Return [x, y] of the center of cell containing provided text 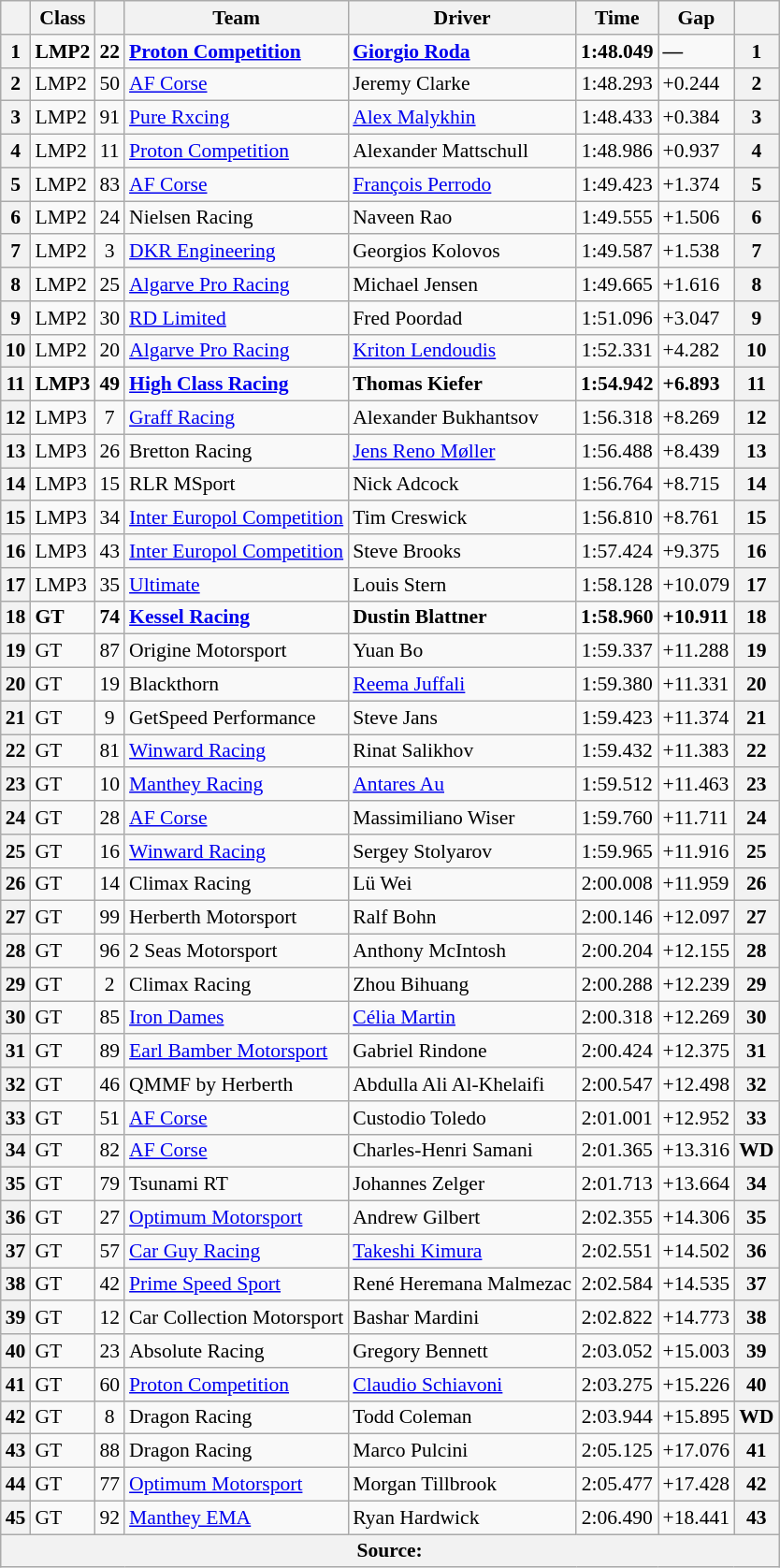
2:01.001 [617, 1118]
Massimiliano Wiser [462, 818]
85 [109, 1018]
+9.375 [697, 551]
+12.952 [697, 1118]
Gregory Bennett [462, 1351]
Jeremy Clarke [462, 84]
1:49.665 [617, 284]
Takeshi Kimura [462, 1251]
+4.282 [697, 351]
1:49.587 [617, 252]
2:02.355 [617, 1218]
+15.895 [697, 1417]
Ryan Hardwick [462, 1517]
Bretton Racing [236, 451]
Todd Coleman [462, 1417]
1:48.433 [617, 118]
+14.535 [697, 1285]
Nielsen Racing [236, 218]
Bashar Mardini [462, 1318]
2:00.547 [617, 1084]
— [697, 51]
46 [109, 1084]
Yuan Bo [462, 651]
2:02.551 [617, 1251]
Marco Pulcini [462, 1451]
Iron Dames [236, 1018]
44 [16, 1485]
QMMF by Herberth [236, 1084]
1:58.128 [617, 585]
+15.226 [697, 1385]
Gabriel Rindone [462, 1052]
Kessel Racing [236, 617]
Reema Juffali [462, 685]
1:58.960 [617, 617]
2:00.288 [617, 984]
+1.506 [697, 218]
Car Collection Motorsport [236, 1318]
Graff Racing [236, 418]
Class [62, 18]
Antares Au [462, 785]
2:00.008 [617, 884]
Dustin Blattner [462, 617]
1:48.293 [617, 84]
Zhou Bihuang [462, 984]
Jens Reno Møller [462, 451]
79 [109, 1184]
Blackthorn [236, 685]
1:48.986 [617, 152]
Ultimate [236, 585]
Herberth Motorsport [236, 918]
1:51.096 [617, 318]
Georgios Kolovos [462, 252]
+15.003 [697, 1351]
2:03.052 [617, 1351]
Lü Wei [462, 884]
2:05.125 [617, 1451]
1:59.423 [617, 718]
74 [109, 617]
1:56.488 [617, 451]
Sergey Stolyarov [462, 851]
Steve Brooks [462, 551]
91 [109, 118]
2:00.146 [617, 918]
1:52.331 [617, 351]
Nick Adcock [462, 485]
+12.498 [697, 1084]
DKR Engineering [236, 252]
1:59.760 [617, 818]
2:02.584 [617, 1285]
+12.239 [697, 984]
Absolute Racing [236, 1351]
1:59.512 [617, 785]
88 [109, 1451]
+11.331 [697, 685]
+3.047 [697, 318]
2:01.713 [617, 1184]
Giorgio Roda [462, 51]
+11.959 [697, 884]
+11.463 [697, 785]
Gap [697, 18]
83 [109, 184]
Michael Jensen [462, 284]
2:00.318 [617, 1018]
Team [236, 18]
2 Seas Motorsport [236, 951]
François Perrodo [462, 184]
Charles-Henri Samani [462, 1151]
Source: [390, 1551]
+0.244 [697, 84]
+18.441 [697, 1517]
+14.306 [697, 1218]
+11.916 [697, 851]
+13.664 [697, 1184]
45 [16, 1517]
2:00.424 [617, 1052]
+11.374 [697, 718]
77 [109, 1485]
+13.316 [697, 1151]
2:01.365 [617, 1151]
+1.538 [697, 252]
1:54.942 [617, 385]
High Class Racing [236, 385]
2:00.204 [617, 951]
2:02.822 [617, 1318]
+12.155 [697, 951]
+1.374 [697, 184]
Anthony McIntosh [462, 951]
Earl Bamber Motorsport [236, 1052]
1:56.318 [617, 418]
Custodio Toledo [462, 1118]
+6.893 [697, 385]
Alexander Bukhantsov [462, 418]
+14.773 [697, 1318]
Claudio Schiavoni [462, 1385]
2:06.490 [617, 1517]
+10.079 [697, 585]
82 [109, 1151]
René Heremana Malmezac [462, 1285]
Johannes Zelger [462, 1184]
+0.384 [697, 118]
GetSpeed Performance [236, 718]
1:56.764 [617, 485]
Andrew Gilbert [462, 1218]
51 [109, 1118]
+0.937 [697, 152]
1:49.555 [617, 218]
92 [109, 1517]
50 [109, 84]
Kriton Lendoudis [462, 351]
+14.502 [697, 1251]
1:56.810 [617, 518]
+12.269 [697, 1018]
+8.715 [697, 485]
Célia Martin [462, 1018]
Origine Motorsport [236, 651]
+12.097 [697, 918]
1:48.049 [617, 51]
96 [109, 951]
+11.383 [697, 751]
89 [109, 1052]
Alexander Mattschull [462, 152]
Tsunami RT [236, 1184]
2:05.477 [617, 1485]
87 [109, 651]
Manthey Racing [236, 785]
Pure Rxcing [236, 118]
+1.616 [697, 284]
1:59.965 [617, 851]
+8.439 [697, 451]
Car Guy Racing [236, 1251]
Naveen Rao [462, 218]
+17.428 [697, 1485]
99 [109, 918]
Tim Creswick [462, 518]
+8.761 [697, 518]
57 [109, 1251]
Thomas Kiefer [462, 385]
+8.269 [697, 418]
1:59.432 [617, 751]
Louis Stern [462, 585]
2:03.944 [617, 1417]
Steve Jans [462, 718]
1:57.424 [617, 551]
Ralf Bohn [462, 918]
Rinat Salikhov [462, 751]
Manthey EMA [236, 1517]
+11.711 [697, 818]
1:49.423 [617, 184]
60 [109, 1385]
Fred Poordad [462, 318]
RLR MSport [236, 485]
+11.288 [697, 651]
1:59.380 [617, 685]
Alex Malykhin [462, 118]
Time [617, 18]
2:03.275 [617, 1385]
49 [109, 385]
RD Limited [236, 318]
Driver [462, 18]
Prime Speed Sport [236, 1285]
+17.076 [697, 1451]
1:59.337 [617, 651]
81 [109, 751]
Morgan Tillbrook [462, 1485]
+10.911 [697, 617]
Abdulla Ali Al-Khelaifi [462, 1084]
+12.375 [697, 1052]
